Pinpoint the cell where the given text exists, returning its [x, y] midpoint coordinate. 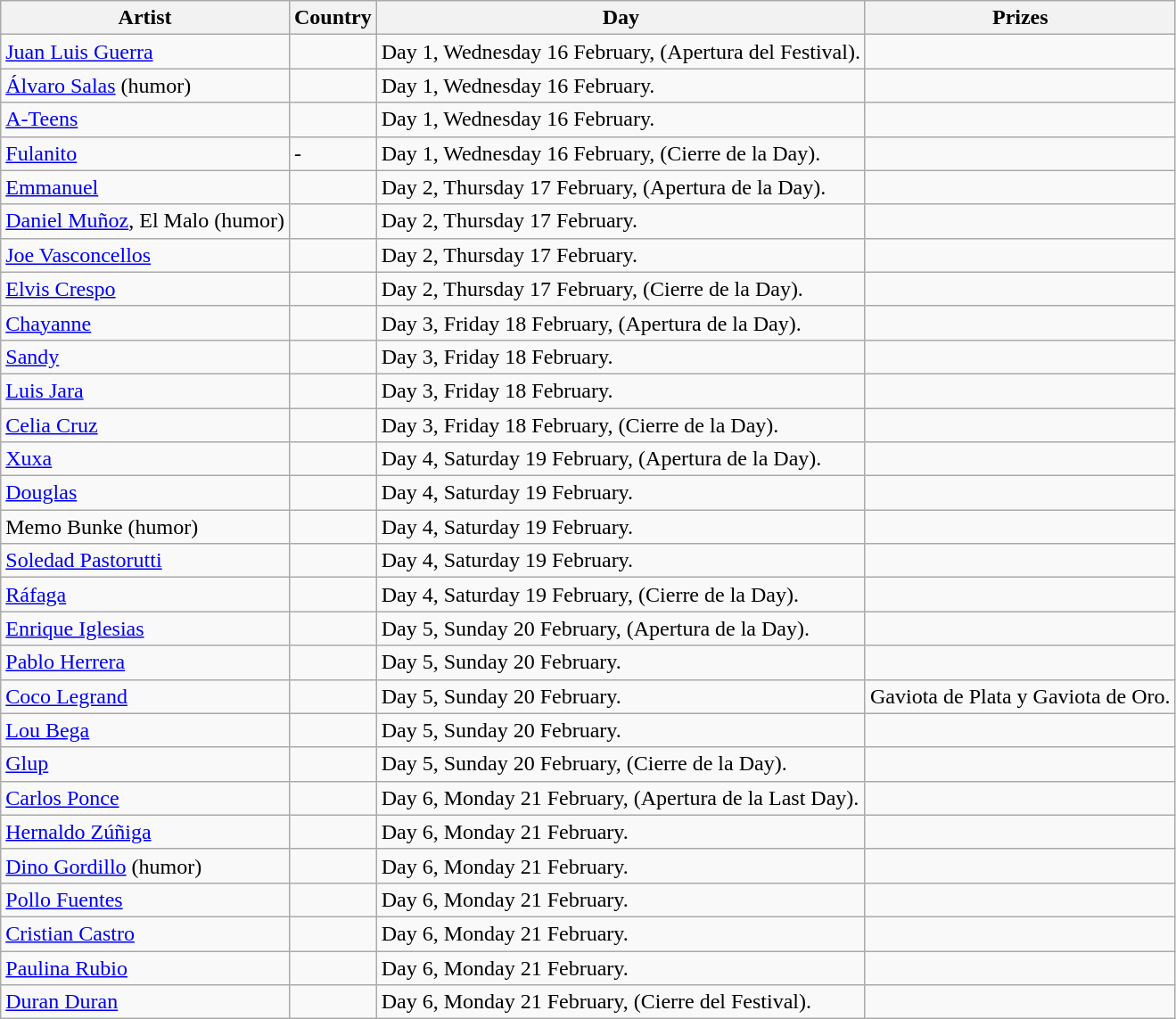
Xuxa [145, 459]
Pollo Fuentes [145, 900]
Gaviota de Plata y Gaviota de Oro. [1020, 696]
Luis Jara [145, 390]
Elvis Crespo [145, 289]
Hernaldo Zúñiga [145, 832]
Memo Bunke (humor) [145, 527]
Artist [145, 18]
Paulina Rubio [145, 967]
Day 1, Wednesday 16 February, (Cierre de la Day). [621, 153]
Pablo Herrera [145, 662]
Emmanuel [145, 187]
Carlos Ponce [145, 798]
Glup [145, 764]
Enrique Iglesias [145, 629]
Day [621, 18]
Juan Luis Guerra [145, 52]
- [333, 153]
Day 2, Thursday 17 February, (Apertura de la Day). [621, 187]
A-Teens [145, 119]
Day 6, Monday 21 February, (Apertura de la Last Day). [621, 798]
Douglas [145, 493]
Duran Duran [145, 1002]
Dino Gordillo (humor) [145, 866]
Country [333, 18]
Day 5, Sunday 20 February, (Cierre de la Day). [621, 764]
Day 6, Monday 21 February, (Cierre del Festival). [621, 1002]
Sandy [145, 357]
Day 4, Saturday 19 February, (Apertura de la Day). [621, 459]
Day 1, Wednesday 16 February, (Apertura del Festival). [621, 52]
Daniel Muñoz, El Malo (humor) [145, 221]
Cristian Castro [145, 933]
Fulanito [145, 153]
Coco Legrand [145, 696]
Prizes [1020, 18]
Álvaro Salas (humor) [145, 86]
Joe Vasconcellos [145, 255]
Day 5, Sunday 20 February, (Apertura de la Day). [621, 629]
Day 3, Friday 18 February, (Apertura de la Day). [621, 323]
Day 3, Friday 18 February, (Cierre de la Day). [621, 425]
Ráfaga [145, 595]
Day 2, Thursday 17 February, (Cierre de la Day). [621, 289]
Chayanne [145, 323]
Day 4, Saturday 19 February, (Cierre de la Day). [621, 595]
Celia Cruz [145, 425]
Lou Bega [145, 730]
Soledad Pastorutti [145, 561]
